Find where the given text appears and provide that cell's center as [X, Y] coordinate. 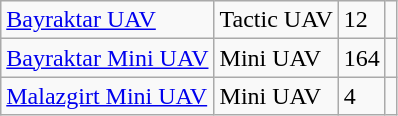
12 [362, 20]
4 [362, 96]
Bayraktar Mini UAV [108, 58]
164 [362, 58]
Bayraktar UAV [108, 20]
Tactic UAV [276, 20]
Malazgirt Mini UAV [108, 96]
